Extract the (X, Y) coordinate from the center of the cell holding the provided text.  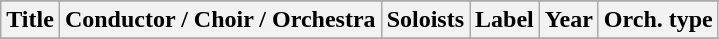
Title (30, 20)
Conductor / Choir / Orchestra (220, 20)
Year (568, 20)
Soloists (425, 20)
Orch. type (658, 20)
Label (505, 20)
